Capture the cell that displays the provided text and extract its [X, Y] central coordinate. 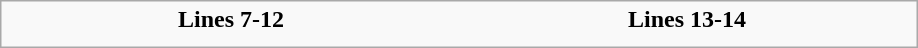
Lines 7-12 [230, 19]
Lines 13-14 [686, 19]
